Pinpoint the cell where the given text exists, returning its (X, Y) midpoint coordinate. 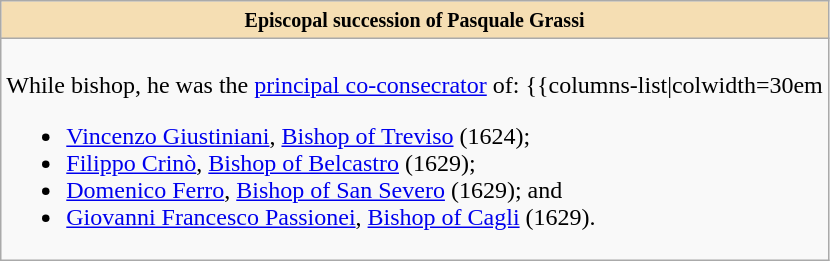
Episcopal succession of Pasquale Grassi (415, 20)
